Return (X, Y) of the center of cell containing provided text 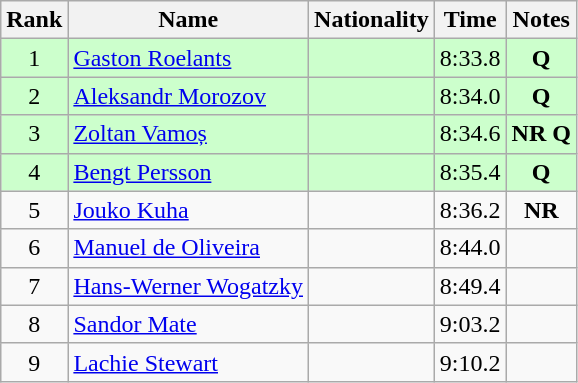
Hans-Werner Wogatzky (188, 286)
1 (34, 58)
8 (34, 324)
4 (34, 172)
6 (34, 248)
Notes (541, 20)
Name (188, 20)
8:35.4 (470, 172)
Rank (34, 20)
Zoltan Vamoș (188, 134)
Bengt Persson (188, 172)
3 (34, 134)
Sandor Mate (188, 324)
8:36.2 (470, 210)
8:33.8 (470, 58)
Manuel de Oliveira (188, 248)
2 (34, 96)
Lachie Stewart (188, 362)
7 (34, 286)
NR (541, 210)
8:34.0 (470, 96)
Nationality (372, 20)
Aleksandr Morozov (188, 96)
9:10.2 (470, 362)
Gaston Roelants (188, 58)
9:03.2 (470, 324)
Jouko Kuha (188, 210)
5 (34, 210)
8:49.4 (470, 286)
NR Q (541, 134)
8:44.0 (470, 248)
9 (34, 362)
8:34.6 (470, 134)
Time (470, 20)
